Capture the cell that displays the provided text and extract its [x, y] central coordinate. 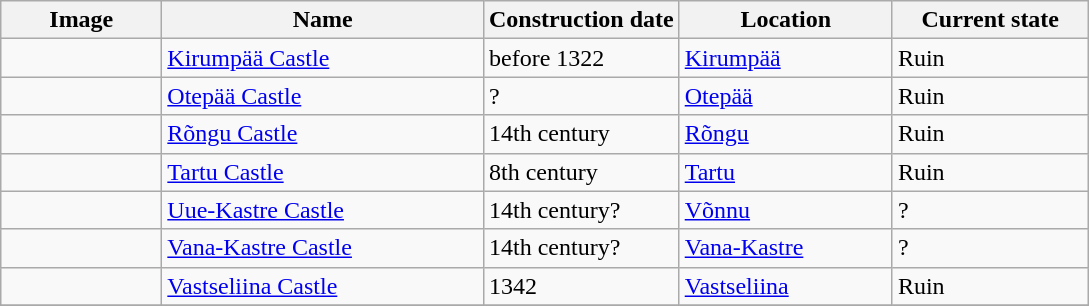
8th century [581, 172]
1342 [581, 286]
Current state [990, 20]
Construction date [581, 20]
Rõngu Castle [323, 134]
Vastseliina [786, 286]
Vana-Kastre [786, 248]
Vana-Kastre Castle [323, 248]
Tartu [786, 172]
14th century [581, 134]
Kirumpää [786, 58]
Name [323, 20]
before 1322 [581, 58]
Otepää Castle [323, 96]
Image [82, 20]
Võnnu [786, 210]
Otepää [786, 96]
Rõngu [786, 134]
Tartu Castle [323, 172]
Location [786, 20]
Uue-Kastre Castle [323, 210]
Kirumpää Castle [323, 58]
Vastseliina Castle [323, 286]
